Identify which cell holds the provided text, then report its (x, y) central coordinate. 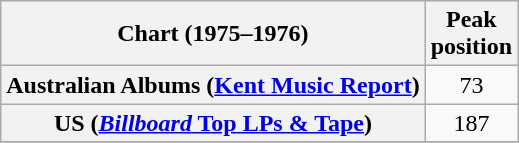
Peakposition (471, 34)
187 (471, 123)
73 (471, 85)
Chart (1975–1976) (213, 34)
Australian Albums (Kent Music Report) (213, 85)
US (Billboard Top LPs & Tape) (213, 123)
